From the cell containing the given text, extract its center point as (x, y) coordinate. 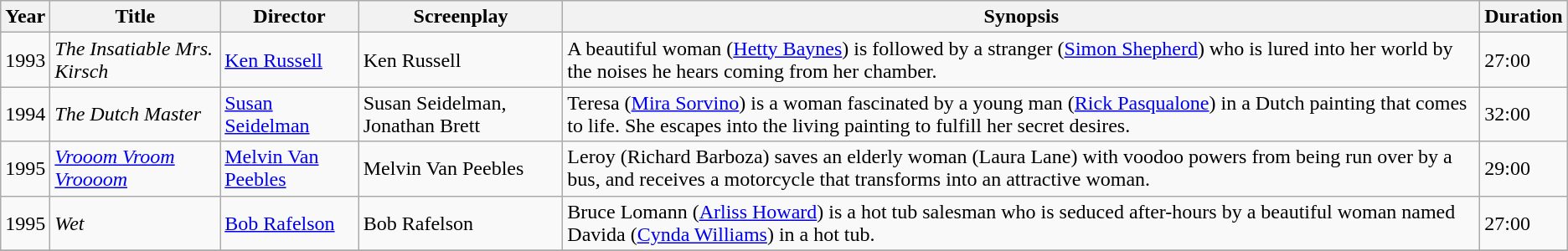
Director (290, 17)
Title (136, 17)
1994 (25, 114)
1993 (25, 60)
29:00 (1524, 169)
32:00 (1524, 114)
Vrooom Vroom Vroooom (136, 169)
Bruce Lomann (Arliss Howard) is a hot tub salesman who is seduced after-hours by a beautiful woman named Davida (Cynda Williams) in a hot tub. (1022, 223)
Screenplay (461, 17)
Duration (1524, 17)
The Insatiable Mrs. Kirsch (136, 60)
Synopsis (1022, 17)
Year (25, 17)
Susan Seidelman (290, 114)
The Dutch Master (136, 114)
Wet (136, 223)
Susan Seidelman, Jonathan Brett (461, 114)
